Provide the [x, y] coordinate of the cell's center where the given text is located.  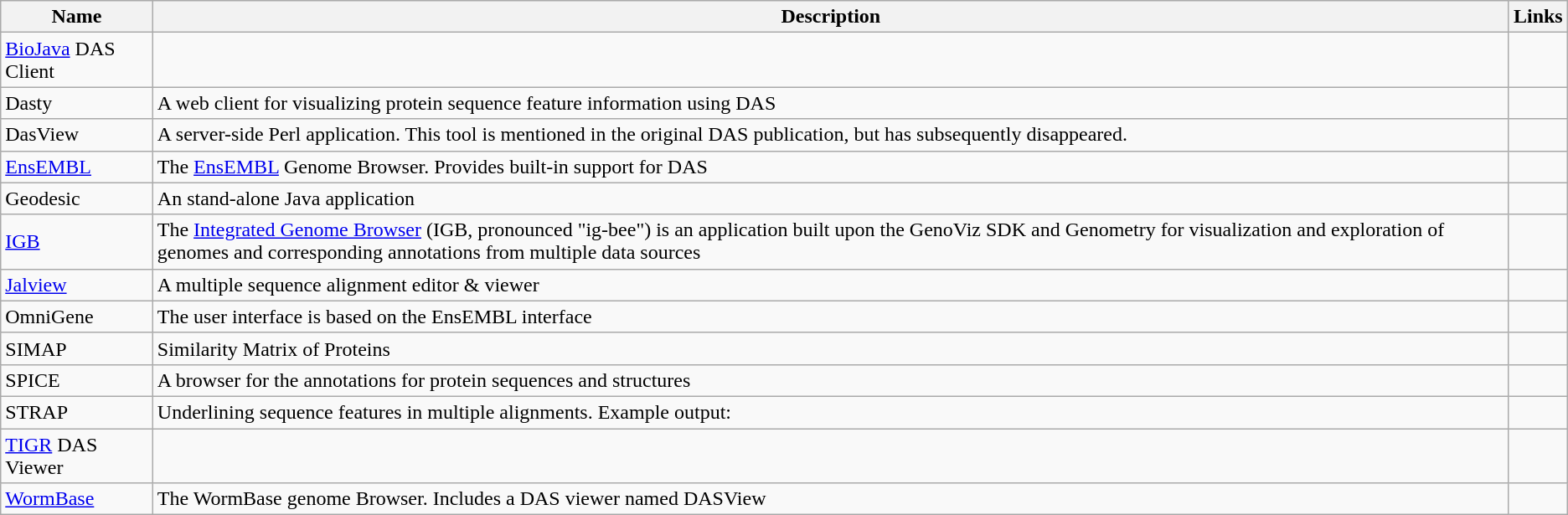
WormBase [77, 499]
Jalview [77, 285]
The user interface is based on the EnsEMBL interface [831, 317]
SPICE [77, 380]
A multiple sequence alignment editor & viewer [831, 285]
A web client for visualizing protein sequence feature information using DAS [831, 103]
Description [831, 17]
Geodesic [77, 198]
Dasty [77, 103]
DasView [77, 135]
TIGR DAS Viewer [77, 456]
SIMAP [77, 348]
A server-side Perl application. This tool is mentioned in the original DAS publication, but has subsequently disappeared. [831, 135]
Underlining sequence features in multiple alignments. Example output: [831, 412]
OmniGene [77, 317]
Similarity Matrix of Proteins [831, 348]
The EnsEMBL Genome Browser. Provides built-in support for DAS [831, 167]
The WormBase genome Browser. Includes a DAS viewer named DASView [831, 499]
STRAP [77, 412]
A browser for the annotations for protein sequences and structures [831, 380]
Links [1538, 17]
EnsEMBL [77, 167]
An stand-alone Java application [831, 198]
BioJava DAS Client [77, 60]
IGB [77, 241]
Name [77, 17]
